Pinpoint the cell where the given text exists, returning its [x, y] midpoint coordinate. 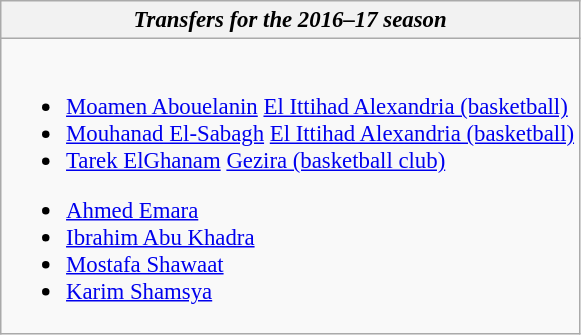
Transfers for the 2016–17 season [290, 20]
